Locate the cell with the specified text and output its (X, Y) center coordinate. 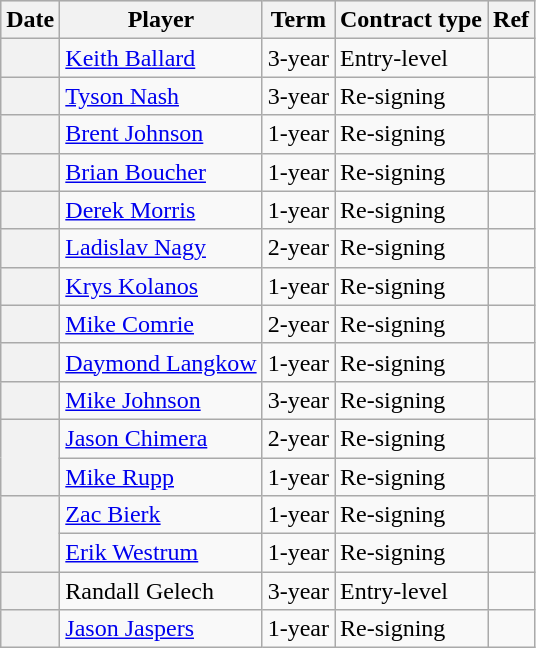
Zac Bierk (161, 515)
Mike Rupp (161, 477)
Term (298, 20)
Ladislav Nagy (161, 248)
Date (30, 20)
Player (161, 20)
Daymond Langkow (161, 362)
Jason Jaspers (161, 629)
Brent Johnson (161, 134)
Keith Ballard (161, 58)
Ref (512, 20)
Derek Morris (161, 210)
Contract type (410, 20)
Brian Boucher (161, 172)
Randall Gelech (161, 591)
Jason Chimera (161, 438)
Krys Kolanos (161, 286)
Mike Comrie (161, 324)
Erik Westrum (161, 553)
Mike Johnson (161, 400)
Tyson Nash (161, 96)
